Locate the cell with the specified text and output its (X, Y) center coordinate. 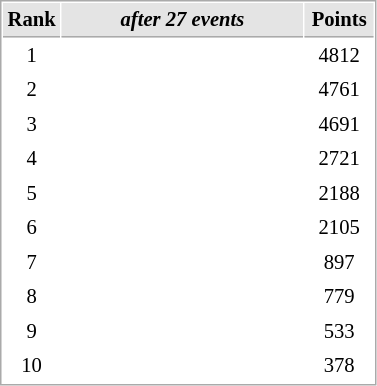
4691 (340, 124)
897 (340, 262)
7 (32, 262)
779 (340, 296)
6 (32, 228)
10 (32, 366)
4761 (340, 90)
533 (340, 332)
2 (32, 90)
8 (32, 296)
3 (32, 124)
Points (340, 20)
9 (32, 332)
Rank (32, 20)
2721 (340, 158)
4 (32, 158)
2105 (340, 228)
2188 (340, 194)
4812 (340, 56)
5 (32, 194)
1 (32, 56)
378 (340, 366)
after 27 events (183, 20)
